Capture the cell that displays the provided text and extract its [x, y] central coordinate. 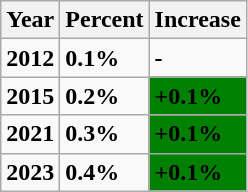
0.2% [104, 96]
Percent [104, 20]
2021 [30, 134]
- [198, 58]
0.1% [104, 58]
0.4% [104, 172]
2023 [30, 172]
Year [30, 20]
2015 [30, 96]
2012 [30, 58]
0.3% [104, 134]
Increase [198, 20]
